For the text-containing cell, return its midpoint in (X, Y) coordinate format. 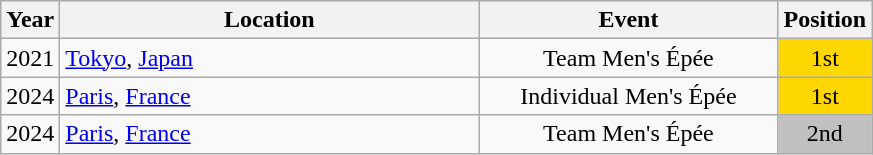
Individual Men's Épée (628, 96)
Event (628, 20)
2021 (30, 58)
Tokyo, Japan (270, 58)
2nd (825, 134)
Year (30, 20)
Position (825, 20)
Location (270, 20)
